Extract the (x, y) coordinate from the center of the cell holding the provided text.  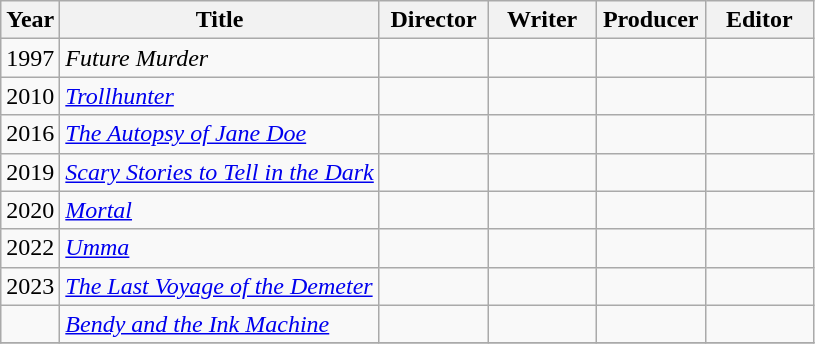
1997 (30, 58)
Umma (220, 248)
2016 (30, 134)
Trollhunter (220, 96)
Director (434, 20)
2010 (30, 96)
2019 (30, 172)
Mortal (220, 210)
2020 (30, 210)
Producer (650, 20)
Year (30, 20)
Bendy and the Ink Machine (220, 324)
2022 (30, 248)
2023 (30, 286)
Scary Stories to Tell in the Dark (220, 172)
Future Murder (220, 58)
The Last Voyage of the Demeter (220, 286)
The Autopsy of Jane Doe (220, 134)
Editor (760, 20)
Title (220, 20)
Writer (542, 20)
